Return [X, Y] of the center of cell containing provided text 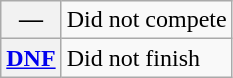
Did not compete [146, 20]
Did not finish [146, 58]
— [31, 20]
DNF [31, 58]
